Detect which cell encompasses the target text, then output its [x, y] center coordinate. 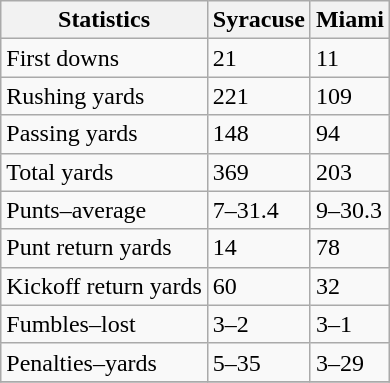
Statistics [104, 20]
21 [258, 58]
14 [258, 248]
Fumbles–lost [104, 324]
Rushing yards [104, 96]
369 [258, 172]
148 [258, 134]
3–29 [350, 362]
Total yards [104, 172]
221 [258, 96]
11 [350, 58]
3–2 [258, 324]
Passing yards [104, 134]
First downs [104, 58]
Kickoff return yards [104, 286]
60 [258, 286]
109 [350, 96]
Syracuse [258, 20]
78 [350, 248]
7–31.4 [258, 210]
3–1 [350, 324]
Punt return yards [104, 248]
94 [350, 134]
9–30.3 [350, 210]
Miami [350, 20]
Penalties–yards [104, 362]
5–35 [258, 362]
203 [350, 172]
32 [350, 286]
Punts–average [104, 210]
